Return the [x, y] coordinate for the center point of the cell that contains the specified text.  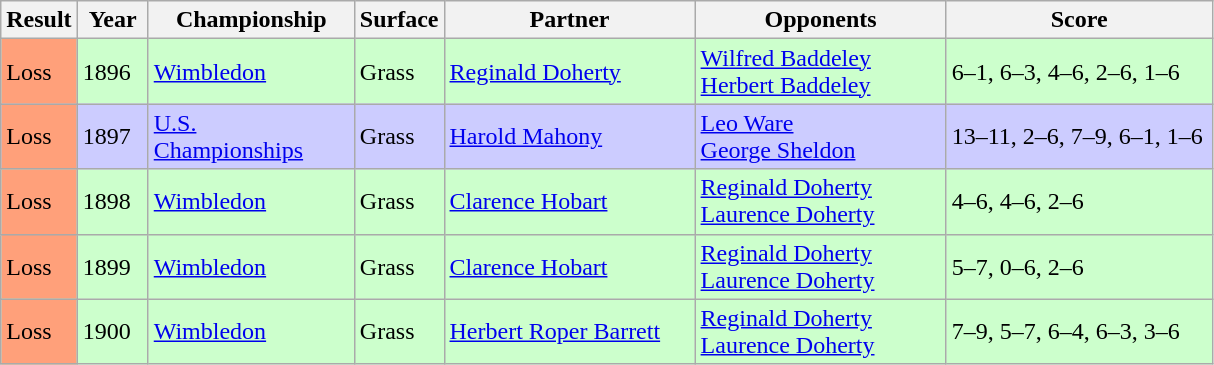
U.S. Championships [251, 136]
Partner [570, 20]
1900 [112, 332]
Surface [399, 20]
4–6, 4–6, 2–6 [1079, 202]
5–7, 0–6, 2–6 [1079, 266]
1898 [112, 202]
6–1, 6–3, 4–6, 2–6, 1–6 [1079, 72]
Wilfred Baddeley Herbert Baddeley [820, 72]
Year [112, 20]
Herbert Roper Barrett [570, 332]
Championship [251, 20]
7–9, 5–7, 6–4, 6–3, 3–6 [1079, 332]
1896 [112, 72]
Reginald Doherty [570, 72]
Harold Mahony [570, 136]
Result [39, 20]
Opponents [820, 20]
Score [1079, 20]
13–11, 2–6, 7–9, 6–1, 1–6 [1079, 136]
1897 [112, 136]
1899 [112, 266]
Leo Ware George Sheldon [820, 136]
